Identify which cell holds the provided text, then report its (x, y) central coordinate. 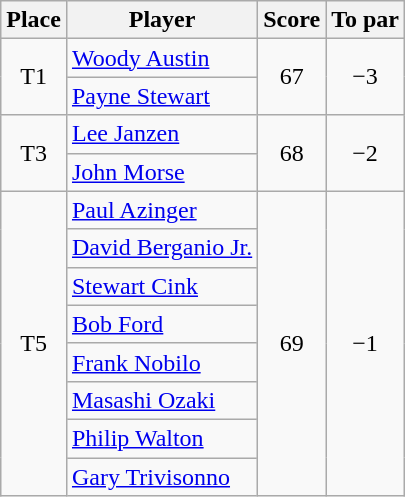
Masashi Ozaki (162, 400)
Frank Nobilo (162, 362)
Place (34, 20)
67 (292, 77)
Score (292, 20)
Philip Walton (162, 438)
68 (292, 153)
Player (162, 20)
Gary Trivisonno (162, 477)
Stewart Cink (162, 286)
T3 (34, 153)
Bob Ford (162, 324)
−3 (366, 77)
Payne Stewart (162, 96)
Paul Azinger (162, 210)
T5 (34, 343)
−2 (366, 153)
David Berganio Jr. (162, 248)
69 (292, 343)
John Morse (162, 172)
T1 (34, 77)
To par (366, 20)
−1 (366, 343)
Woody Austin (162, 58)
Lee Janzen (162, 134)
